Return [X, Y] of the center of cell containing provided text 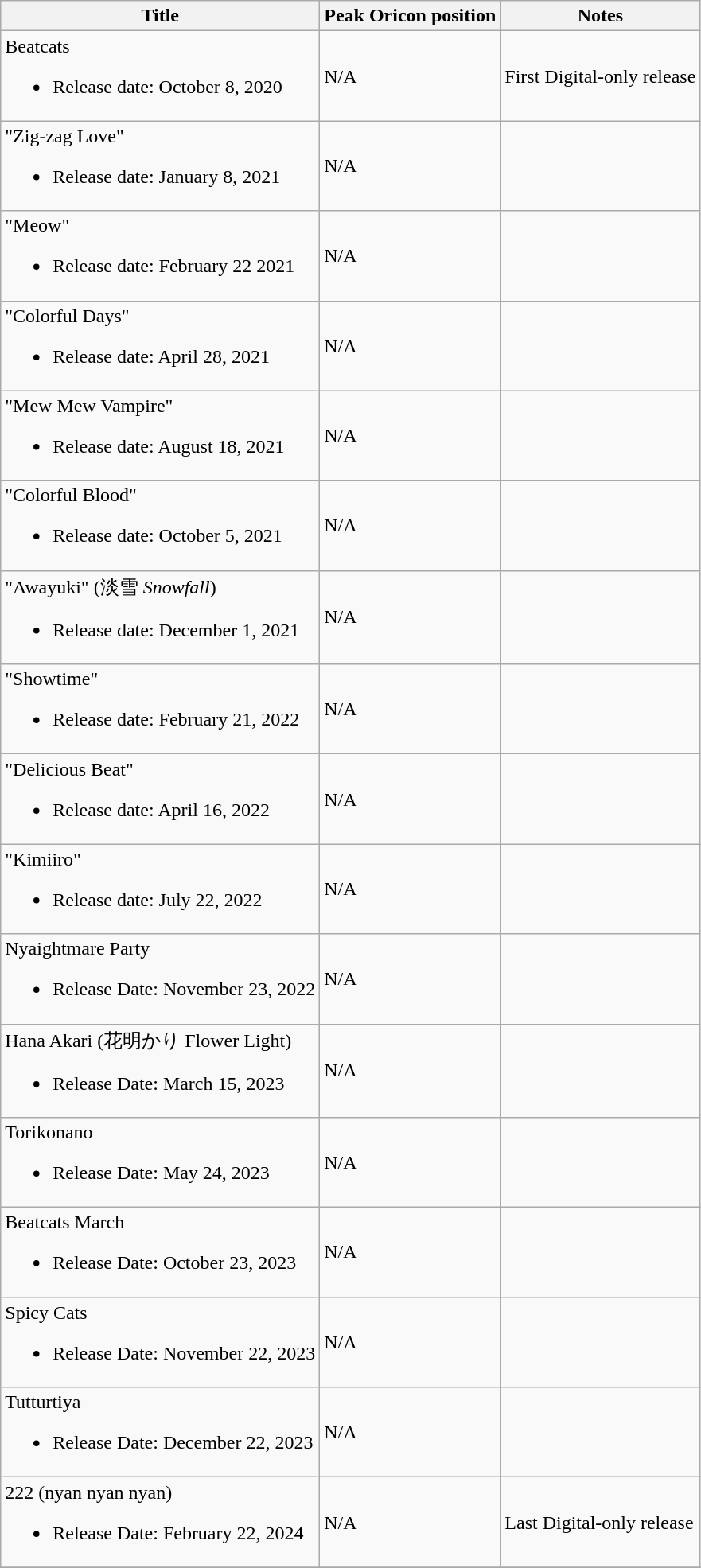
Beatcats MarchRelease Date: October 23, 2023 [161, 1252]
Hana Akari (花明かり Flower Light)Release Date: March 15, 2023 [161, 1071]
"Delicious Beat"Release date: April 16, 2022 [161, 799]
"Showtime"Release date: February 21, 2022 [161, 710]
BeatcatsRelease date: October 8, 2020 [161, 76]
Last Digital-only release [600, 1523]
Peak Oricon position [411, 16]
"Meow"Release date: February 22 2021 [161, 256]
Nyaightmare PartyRelease Date: November 23, 2022 [161, 979]
"Kimiiro"Release date: July 22, 2022 [161, 889]
"Awayuki" (淡雪 Snowfall)Release date: December 1, 2021 [161, 617]
Title [161, 16]
"Colorful Blood"Release date: October 5, 2021 [161, 525]
Spicy CatsRelease Date: November 22, 2023 [161, 1343]
"Zig-zag Love"Release date: January 8, 2021 [161, 165]
First Digital-only release [600, 76]
"Mew Mew Vampire"Release date: August 18, 2021 [161, 436]
TorikonanoRelease Date: May 24, 2023 [161, 1163]
Notes [600, 16]
TutturtiyaRelease Date: December 22, 2023 [161, 1432]
"Colorful Days"Release date: April 28, 2021 [161, 345]
222 (nyan nyan nyan)Release Date: February 22, 2024 [161, 1523]
